Extract the (X, Y) coordinate from the center of the cell holding the provided text.  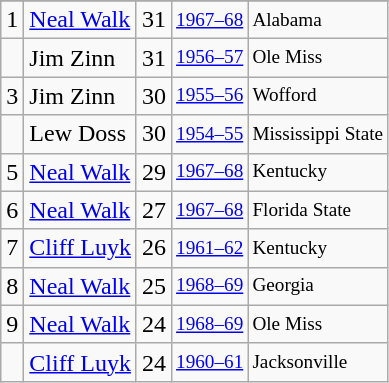
Wofford (318, 96)
1954–55 (209, 134)
27 (154, 210)
Mississippi State (318, 134)
3 (12, 96)
Lew Doss (80, 134)
Georgia (318, 286)
9 (12, 324)
1956–57 (209, 58)
1960–61 (209, 362)
25 (154, 286)
7 (12, 248)
6 (12, 210)
Jacksonville (318, 362)
29 (154, 172)
Florida State (318, 210)
26 (154, 248)
1955–56 (209, 96)
5 (12, 172)
1 (12, 20)
8 (12, 286)
Alabama (318, 20)
1961–62 (209, 248)
